Return the [x, y] coordinate for the center point of the cell that contains the specified text.  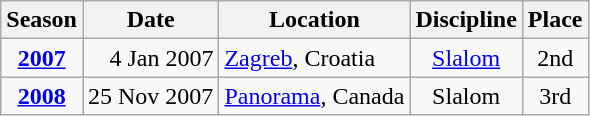
Location [314, 20]
25 Nov 2007 [150, 96]
3rd [555, 96]
2nd [555, 58]
Date [150, 20]
Panorama, Canada [314, 96]
Discipline [466, 20]
4 Jan 2007 [150, 58]
Place [555, 20]
2007 [42, 58]
2008 [42, 96]
Season [42, 20]
Zagreb, Croatia [314, 58]
